Extract the (X, Y) coordinate from the center of the cell holding the provided text.  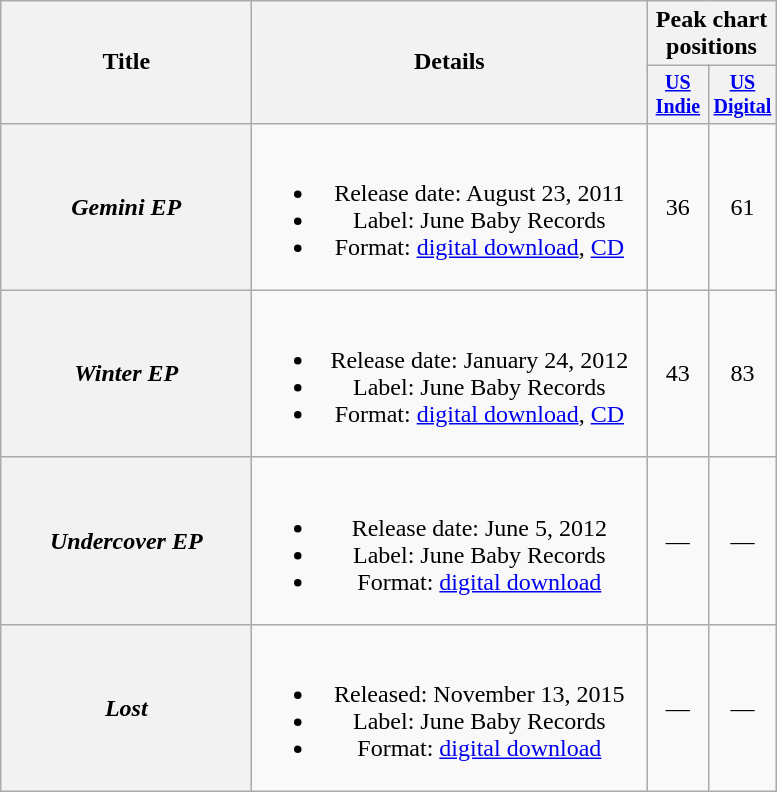
Undercover EP (126, 540)
61 (742, 206)
36 (678, 206)
Winter EP (126, 374)
43 (678, 374)
Title (126, 62)
Released: November 13, 2015Label: June Baby RecordsFormat: digital download (450, 708)
Release date: January 24, 2012Label: June Baby RecordsFormat: digital download, CD (450, 374)
USIndie (678, 94)
Gemini EP (126, 206)
Release date: June 5, 2012Label: June Baby RecordsFormat: digital download (450, 540)
83 (742, 374)
Lost (126, 708)
Peak chart positions (712, 34)
Release date: August 23, 2011Label: June Baby RecordsFormat: digital download, CD (450, 206)
USDigital (742, 94)
Details (450, 62)
